Identify which cell holds the provided text, then report its (x, y) central coordinate. 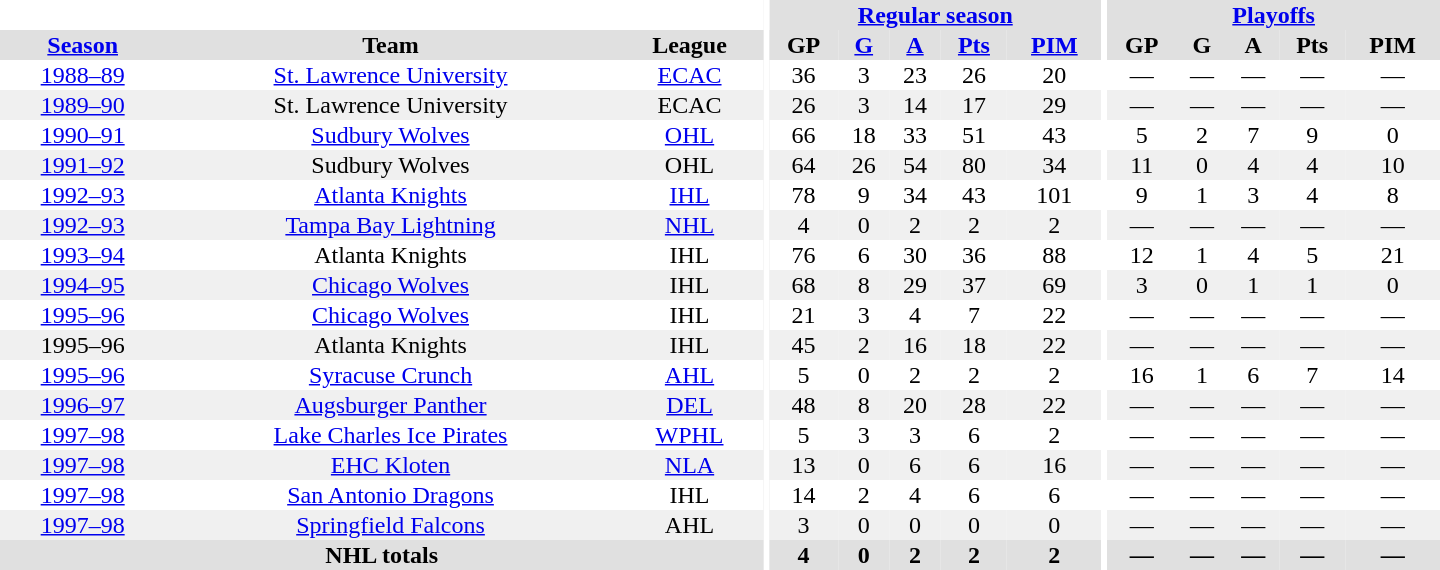
33 (914, 135)
11 (1142, 165)
1989–90 (82, 105)
1994–95 (82, 285)
1993–94 (82, 255)
League (690, 45)
Team (390, 45)
Springfield Falcons (390, 525)
68 (804, 285)
1996–97 (82, 405)
78 (804, 195)
Tampa Bay Lightning (390, 225)
80 (974, 165)
23 (914, 75)
Season (82, 45)
45 (804, 345)
76 (804, 255)
51 (974, 135)
28 (974, 405)
NHL totals (382, 555)
48 (804, 405)
Regular season (936, 15)
17 (974, 105)
1990–91 (82, 135)
37 (974, 285)
NHL (690, 225)
DEL (690, 405)
64 (804, 165)
54 (914, 165)
Augsburger Panther (390, 405)
Lake Charles Ice Pirates (390, 435)
1991–92 (82, 165)
13 (804, 465)
EHC Kloten (390, 465)
WPHL (690, 435)
12 (1142, 255)
Syracuse Crunch (390, 375)
Playoffs (1274, 15)
66 (804, 135)
69 (1054, 285)
10 (1392, 165)
NLA (690, 465)
101 (1054, 195)
88 (1054, 255)
30 (914, 255)
1988–89 (82, 75)
San Antonio Dragons (390, 495)
